Return the [X, Y] coordinate for the center point of the cell that contains the specified text.  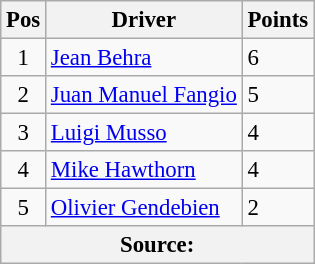
6 [278, 58]
Jean Behra [144, 58]
Juan Manuel Fangio [144, 95]
Olivier Gendebien [144, 208]
Points [278, 20]
Driver [144, 20]
Mike Hawthorn [144, 170]
Luigi Musso [144, 133]
3 [24, 133]
Pos [24, 20]
1 [24, 58]
Source: [158, 245]
